Pinpoint the cell where the given text exists, returning its [X, Y] midpoint coordinate. 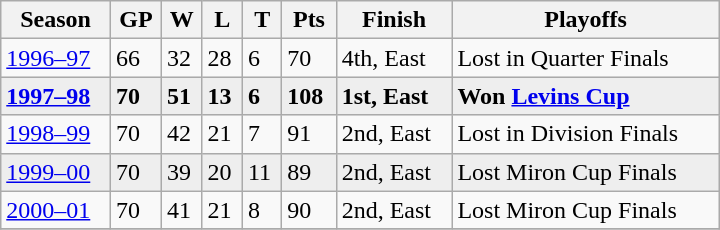
51 [182, 96]
28 [222, 58]
108 [309, 96]
66 [136, 58]
39 [182, 172]
20 [222, 172]
13 [222, 96]
L [222, 20]
7 [262, 134]
W [182, 20]
1998–99 [56, 134]
Playoffs [586, 20]
1999–00 [56, 172]
Lost in Quarter Finals [586, 58]
GP [136, 20]
11 [262, 172]
1st, East [394, 96]
4th, East [394, 58]
89 [309, 172]
Finish [394, 20]
41 [182, 210]
Won Levins Cup [586, 96]
91 [309, 134]
32 [182, 58]
90 [309, 210]
2000–01 [56, 210]
42 [182, 134]
8 [262, 210]
1997–98 [56, 96]
1996–97 [56, 58]
Season [56, 20]
Lost in Division Finals [586, 134]
T [262, 20]
Pts [309, 20]
